From the cell containing the given text, extract its center point as [X, Y] coordinate. 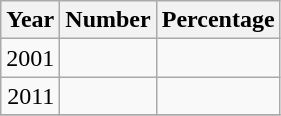
Percentage [218, 20]
Number [108, 20]
2001 [30, 58]
Year [30, 20]
2011 [30, 96]
